Extract the (x, y) coordinate from the center of the cell holding the provided text.  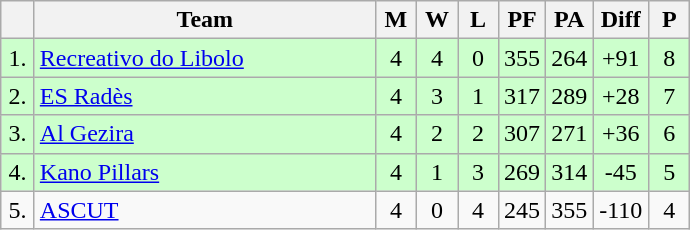
+36 (621, 134)
Al Gezira (204, 134)
245 (522, 210)
271 (570, 134)
+91 (621, 58)
7 (670, 96)
Recreativo do Libolo (204, 58)
M (396, 20)
Team (204, 20)
-110 (621, 210)
PF (522, 20)
5. (18, 210)
8 (670, 58)
-45 (621, 172)
2. (18, 96)
6 (670, 134)
L (478, 20)
+28 (621, 96)
P (670, 20)
Diff (621, 20)
264 (570, 58)
4. (18, 172)
W (436, 20)
ASCUT (204, 210)
3. (18, 134)
307 (522, 134)
1. (18, 58)
Kano Pillars (204, 172)
ES Radès (204, 96)
314 (570, 172)
317 (522, 96)
269 (522, 172)
5 (670, 172)
289 (570, 96)
PA (570, 20)
